Provide the [X, Y] coordinate of the cell's center where the given text is located.  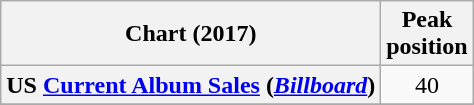
Peak position [427, 34]
Chart (2017) [191, 34]
US Current Album Sales (Billboard) [191, 85]
40 [427, 85]
